Search for the cell housing the specified text and yield its (x, y) center coordinate. 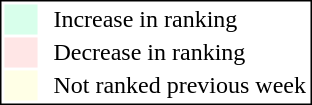
Decrease in ranking (180, 53)
Not ranked previous week (180, 85)
Increase in ranking (180, 19)
